Locate the cell with the specified text and output its [x, y] center coordinate. 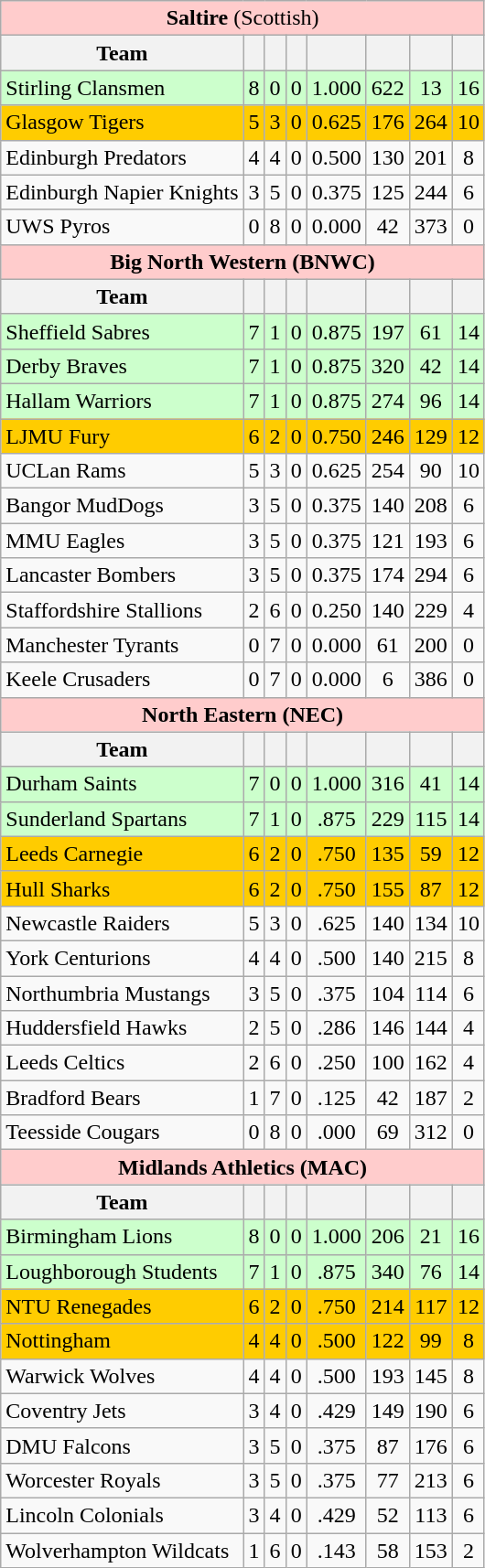
174 [388, 575]
North Eastern (NEC) [243, 714]
122 [388, 1341]
244 [430, 192]
215 [430, 958]
76 [430, 1272]
Coventry Jets [123, 1411]
.250 [337, 1063]
Bradford Bears [123, 1098]
58 [388, 1551]
200 [430, 645]
Edinburgh Napier Knights [123, 192]
UCLan Rams [123, 471]
Hallam Warriors [123, 401]
99 [430, 1341]
214 [388, 1306]
Glasgow Tigers [123, 123]
69 [388, 1133]
0.250 [337, 610]
90 [430, 471]
129 [430, 436]
Nottingham [123, 1341]
134 [430, 923]
Wolverhampton Wildcats [123, 1551]
316 [388, 784]
Edinburgh Predators [123, 157]
146 [388, 1028]
213 [430, 1480]
274 [388, 401]
Leeds Celtics [123, 1063]
Manchester Tyrants [123, 645]
115 [430, 819]
208 [430, 506]
Derby Braves [123, 366]
77 [388, 1480]
52 [388, 1515]
Keele Crusaders [123, 680]
114 [430, 993]
Big North Western (BNWC) [243, 262]
York Centurions [123, 958]
201 [430, 157]
Warwick Wolves [123, 1376]
Durham Saints [123, 784]
373 [430, 227]
UWS Pyros [123, 227]
340 [388, 1272]
Sunderland Spartans [123, 819]
LJMU Fury [123, 436]
Huddersfield Hawks [123, 1028]
206 [388, 1237]
Lancaster Bombers [123, 575]
Bangor MudDogs [123, 506]
320 [388, 366]
13 [430, 88]
Sheffield Sabres [123, 331]
100 [388, 1063]
.143 [337, 1551]
0.500 [337, 157]
145 [430, 1376]
622 [388, 88]
155 [388, 888]
59 [430, 854]
.125 [337, 1098]
Leeds Carnegie [123, 854]
21 [430, 1237]
187 [430, 1098]
Teesside Cougars [123, 1133]
149 [388, 1411]
153 [430, 1551]
41 [430, 784]
Newcastle Raiders [123, 923]
135 [388, 854]
190 [430, 1411]
144 [430, 1028]
130 [388, 157]
Saltire (Scottish) [243, 18]
246 [388, 436]
Stirling Clansmen [123, 88]
162 [430, 1063]
121 [388, 541]
Northumbria Mustangs [123, 993]
113 [430, 1515]
NTU Renegades [123, 1306]
294 [430, 575]
96 [430, 401]
Birmingham Lions [123, 1237]
Lincoln Colonials [123, 1515]
Loughborough Students [123, 1272]
264 [430, 123]
MMU Eagles [123, 541]
DMU Falcons [123, 1445]
Midlands Athletics (MAC) [243, 1167]
0.750 [337, 436]
386 [430, 680]
104 [388, 993]
117 [430, 1306]
Staffordshire Stallions [123, 610]
Worcester Royals [123, 1480]
Hull Sharks [123, 888]
197 [388, 331]
.000 [337, 1133]
312 [430, 1133]
254 [388, 471]
125 [388, 192]
.286 [337, 1028]
.625 [337, 923]
